Capture the cell that displays the provided text and extract its [x, y] central coordinate. 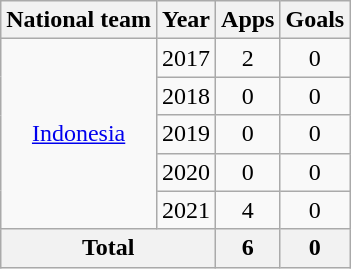
2021 [186, 210]
National team [79, 20]
2019 [186, 134]
Total [108, 248]
Goals [315, 20]
2020 [186, 172]
6 [248, 248]
Apps [248, 20]
Year [186, 20]
2017 [186, 58]
2 [248, 58]
4 [248, 210]
Indonesia [79, 134]
2018 [186, 96]
